Search for the cell housing the specified text and yield its [x, y] center coordinate. 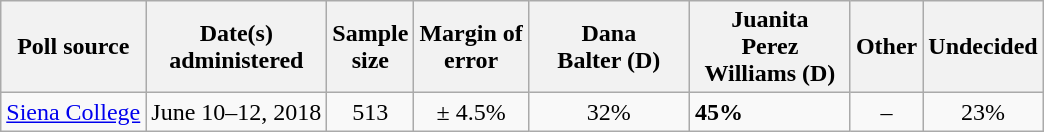
Siena College [74, 112]
June 10–12, 2018 [236, 112]
Other [886, 47]
– [886, 112]
32% [608, 112]
DanaBalter (D) [608, 47]
JuanitaPerez Williams (D) [770, 47]
Margin oferror [471, 47]
Samplesize [370, 47]
23% [983, 112]
Date(s)administered [236, 47]
45% [770, 112]
Poll source [74, 47]
Undecided [983, 47]
513 [370, 112]
± 4.5% [471, 112]
